For the text-containing cell, return its midpoint in [X, Y] coordinate format. 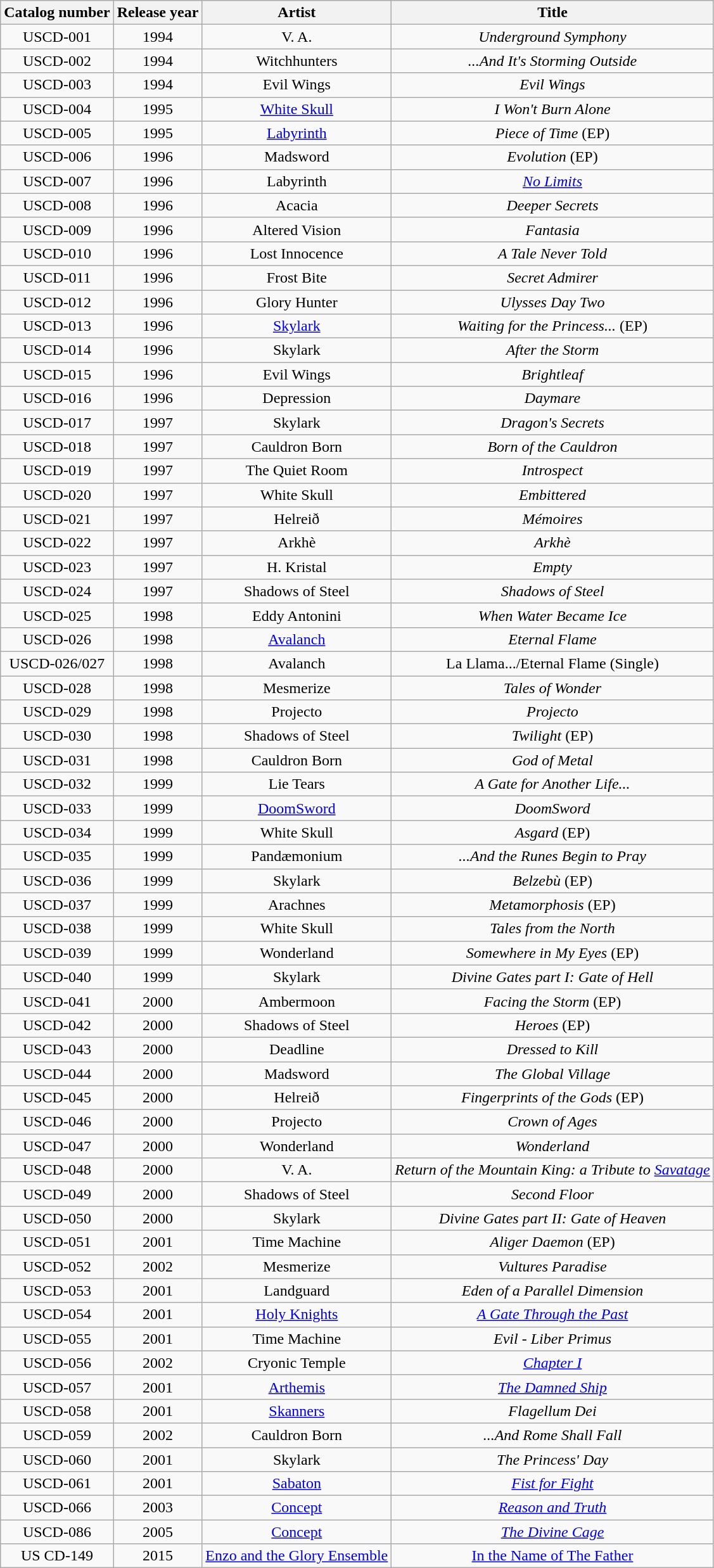
USCD-086 [57, 1532]
USCD-006 [57, 157]
The Damned Ship [552, 1387]
USCD-024 [57, 591]
Fingerprints of the Gods (EP) [552, 1098]
Eternal Flame [552, 639]
USCD-066 [57, 1508]
Deeper Secrets [552, 205]
USCD-050 [57, 1218]
Sabaton [296, 1484]
Secret Admirer [552, 277]
USCD-059 [57, 1435]
Glory Hunter [296, 302]
USCD-012 [57, 302]
USCD-037 [57, 905]
...And the Runes Begin to Pray [552, 857]
Fist for Fight [552, 1484]
Acacia [296, 205]
Dressed to Kill [552, 1049]
USCD-030 [57, 736]
Piece of Time (EP) [552, 133]
A Tale Never Told [552, 253]
Lost Innocence [296, 253]
USCD-009 [57, 229]
USCD-004 [57, 109]
USCD-038 [57, 929]
USCD-043 [57, 1049]
God of Metal [552, 760]
Cryonic Temple [296, 1363]
US CD-149 [57, 1556]
USCD-053 [57, 1291]
USCD-007 [57, 181]
USCD-013 [57, 326]
Divine Gates part I: Gate of Hell [552, 977]
Reason and Truth [552, 1508]
Holy Knights [296, 1315]
Landguard [296, 1291]
Evolution (EP) [552, 157]
USCD-034 [57, 832]
USCD-028 [57, 687]
Vultures Paradise [552, 1266]
2003 [158, 1508]
USCD-049 [57, 1194]
USCD-018 [57, 447]
Title [552, 13]
La Llama.../Eternal Flame (Single) [552, 663]
USCD-055 [57, 1339]
Second Floor [552, 1194]
USCD-061 [57, 1484]
2015 [158, 1556]
In the Name of The Father [552, 1556]
Frost Bite [296, 277]
USCD-025 [57, 615]
Mémoires [552, 519]
Daymare [552, 398]
USCD-041 [57, 1001]
USCD-048 [57, 1170]
Eddy Antonini [296, 615]
USCD-014 [57, 350]
Ambermoon [296, 1001]
Evil - Liber Primus [552, 1339]
USCD-010 [57, 253]
USCD-032 [57, 784]
A Gate Through the Past [552, 1315]
USCD-056 [57, 1363]
Facing the Storm (EP) [552, 1001]
Tales of Wonder [552, 687]
USCD-035 [57, 857]
The Global Village [552, 1074]
After the Storm [552, 350]
USCD-039 [57, 953]
Lie Tears [296, 784]
Somewhere in My Eyes (EP) [552, 953]
Catalog number [57, 13]
USCD-023 [57, 567]
USCD-047 [57, 1146]
Heroes (EP) [552, 1025]
Altered Vision [296, 229]
The Quiet Room [296, 471]
USCD-051 [57, 1242]
...And It's Storming Outside [552, 61]
Embittered [552, 495]
Pandæmonium [296, 857]
USCD-021 [57, 519]
Dragon's Secrets [552, 423]
USCD-033 [57, 808]
No Limits [552, 181]
Introspect [552, 471]
Twilight (EP) [552, 736]
USCD-022 [57, 543]
Ulysses Day Two [552, 302]
Underground Symphony [552, 37]
Eden of a Parallel Dimension [552, 1291]
H. Kristal [296, 567]
Witchhunters [296, 61]
USCD-031 [57, 760]
USCD-001 [57, 37]
USCD-003 [57, 85]
USCD-020 [57, 495]
USCD-058 [57, 1411]
Enzo and the Glory Ensemble [296, 1556]
Asgard (EP) [552, 832]
Chapter I [552, 1363]
Empty [552, 567]
2005 [158, 1532]
...And Rome Shall Fall [552, 1435]
USCD-026 [57, 639]
USCD-044 [57, 1074]
Metamorphosis (EP) [552, 905]
USCD-052 [57, 1266]
USCD-008 [57, 205]
Arthemis [296, 1387]
Arachnes [296, 905]
Release year [158, 13]
USCD-060 [57, 1459]
A Gate for Another Life... [552, 784]
I Won't Burn Alone [552, 109]
Skanners [296, 1411]
Belzebù (EP) [552, 881]
USCD-045 [57, 1098]
Tales from the North [552, 929]
USCD-017 [57, 423]
Return of the Mountain King: a Tribute to Savatage [552, 1170]
Aliger Daemon (EP) [552, 1242]
Depression [296, 398]
USCD-042 [57, 1025]
Crown of Ages [552, 1122]
USCD-015 [57, 374]
Waiting for the Princess... (EP) [552, 326]
USCD-026/027 [57, 663]
USCD-029 [57, 712]
Artist [296, 13]
Deadline [296, 1049]
USCD-057 [57, 1387]
Brightleaf [552, 374]
Fantasia [552, 229]
USCD-040 [57, 977]
When Water Became Ice [552, 615]
The Princess' Day [552, 1459]
The Divine Cage [552, 1532]
USCD-011 [57, 277]
Divine Gates part II: Gate of Heaven [552, 1218]
USCD-036 [57, 881]
Flagellum Dei [552, 1411]
USCD-002 [57, 61]
USCD-019 [57, 471]
USCD-005 [57, 133]
USCD-016 [57, 398]
Born of the Cauldron [552, 447]
USCD-046 [57, 1122]
USCD-054 [57, 1315]
